Provide the [x, y] coordinate of the cell's center where the given text is located.  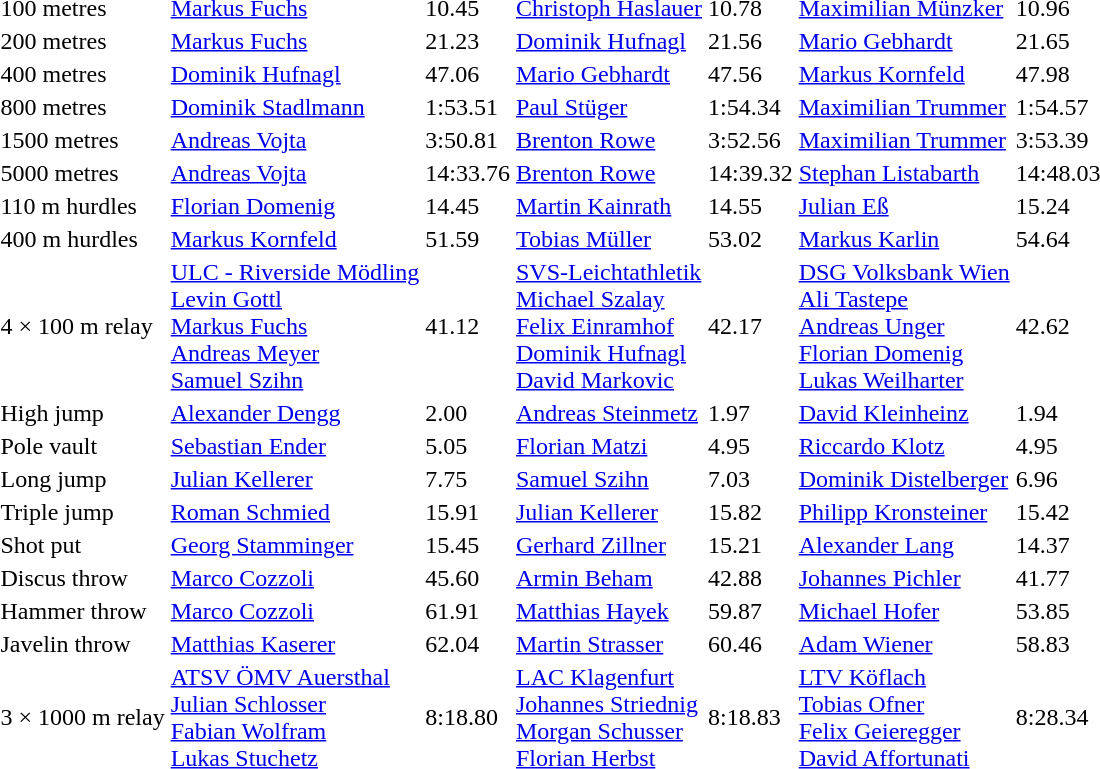
Georg Stamminger [295, 545]
1:54.34 [750, 107]
Tobias Müller [610, 239]
14.55 [750, 206]
Adam Wiener [904, 644]
Roman Schmied [295, 512]
David Kleinheinz [904, 413]
51.59 [468, 239]
4.95 [750, 446]
47.06 [468, 74]
45.60 [468, 578]
3:50.81 [468, 140]
DSG Volksbank WienAli TastepeAndreas UngerFlorian DomenigLukas Weilharter [904, 326]
61.91 [468, 611]
21.56 [750, 41]
Julian Eß [904, 206]
53.02 [750, 239]
59.87 [750, 611]
15.21 [750, 545]
Matthias Hayek [610, 611]
Markus Karlin [904, 239]
Florian Matzi [610, 446]
Florian Domenig [295, 206]
60.46 [750, 644]
Alexander Lang [904, 545]
42.88 [750, 578]
7.03 [750, 479]
Andreas Steinmetz [610, 413]
Matthias Kaserer [295, 644]
14:33.76 [468, 173]
ULC - Riverside MödlingLevin GottlMarkus FuchsAndreas MeyerSamuel Szihn [295, 326]
Michael Hofer [904, 611]
Stephan Listabarth [904, 173]
47.56 [750, 74]
Martin Kainrath [610, 206]
Markus Fuchs [295, 41]
15.91 [468, 512]
Samuel Szihn [610, 479]
Philipp Kronsteiner [904, 512]
Dominik Stadlmann [295, 107]
62.04 [468, 644]
21.23 [468, 41]
15.82 [750, 512]
Paul Stüger [610, 107]
3:52.56 [750, 140]
Gerhard Zillner [610, 545]
7.75 [468, 479]
Alexander Dengg [295, 413]
2.00 [468, 413]
Johannes Pichler [904, 578]
Riccardo Klotz [904, 446]
15.45 [468, 545]
42.17 [750, 326]
1:53.51 [468, 107]
Sebastian Ender [295, 446]
14:39.32 [750, 173]
1.97 [750, 413]
14.45 [468, 206]
5.05 [468, 446]
SVS-LeichtathletikMichael SzalayFelix EinramhofDominik HufnaglDavid Markovic [610, 326]
41.12 [468, 326]
Dominik Distelberger [904, 479]
Martin Strasser [610, 644]
Armin Beham [610, 578]
